Scan for the cell matching the given text and deliver its (X, Y) coordinate at center. 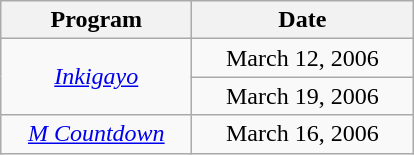
Program (96, 20)
M Countdown (96, 134)
Date (302, 20)
March 16, 2006 (302, 134)
Inkigayo (96, 77)
March 19, 2006 (302, 96)
March 12, 2006 (302, 58)
